Search for the cell housing the specified text and yield its (X, Y) center coordinate. 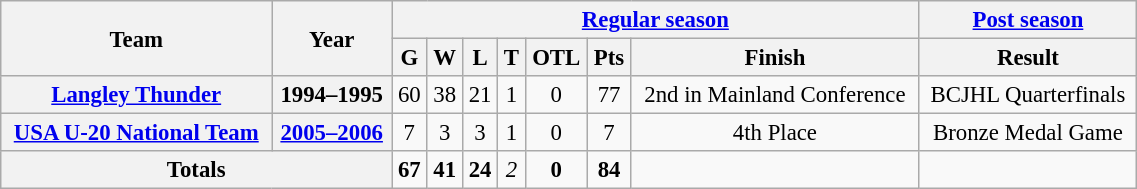
41 (444, 170)
2 (512, 170)
Totals (196, 170)
Bronze Medal Game (1028, 133)
1994–1995 (332, 95)
G (410, 58)
4th Place (775, 133)
Finish (775, 58)
W (444, 58)
L (480, 58)
67 (410, 170)
84 (608, 170)
2nd in Mainland Conference (775, 95)
Team (136, 38)
BCJHL Quarterfinals (1028, 95)
OTL (556, 58)
2005–2006 (332, 133)
60 (410, 95)
T (512, 58)
77 (608, 95)
Result (1028, 58)
Year (332, 38)
Pts (608, 58)
USA U-20 National Team (136, 133)
24 (480, 170)
38 (444, 95)
Regular season (656, 20)
Langley Thunder (136, 95)
21 (480, 95)
Post season (1028, 20)
